Search for the cell housing the specified text and yield its (x, y) center coordinate. 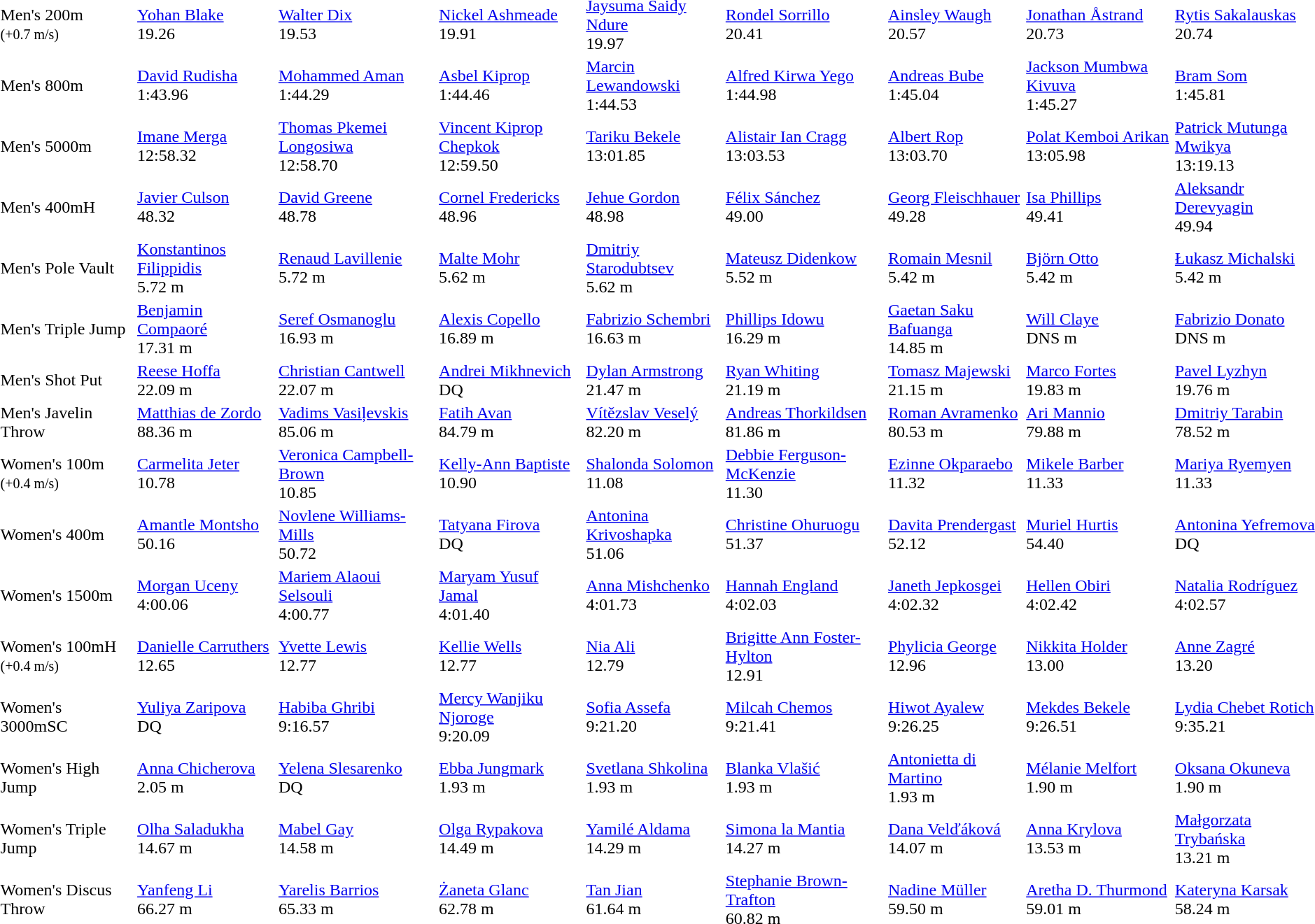
Mélanie Melfort 1.90 m (1099, 778)
Asbel Kiprop 1:44.46 (511, 85)
Debbie Ferguson-McKenzie 11.30 (805, 474)
Brigitte Ann Foster-Hylton 12.91 (805, 656)
Tariku Bekele 13:01.85 (654, 146)
Novlene Williams-Mills 50.72 (356, 534)
Yamilé Aldama 14.29 m (654, 839)
Isa Phillips 49.41 (1099, 207)
Christian Cantwell 22.07 m (356, 381)
Gaetan Saku Bafuanga 14.85 m (955, 329)
Mabel Gay 14.58 m (356, 839)
Olha Saladukha 14.67 m (206, 839)
Maryam Yusuf Jamal 4:01.40 (511, 595)
Anna Krylova 13.53 m (1099, 839)
Sofia Assefa 9:21.20 (654, 717)
Nikkita Holder 13.00 (1099, 656)
Mercy Wanjiku Njoroge 9:20.09 (511, 717)
Benjamin Compaoré 17.31 m (206, 329)
Tomasz Majewski 21.15 m (955, 381)
Andreas Thorkildsen 81.86 m (805, 422)
Mekdes Bekele 9:26.51 (1099, 717)
Tatyana Firova DQ (511, 534)
Amantle Montsho 50.16 (206, 534)
Anna Chicherova 2.05 m (206, 778)
Ari Mannio 79.88 m (1099, 422)
Phillips Idowu 16.29 m (805, 329)
Olga Rypakova 14.49 m (511, 839)
Dmitriy Starodubtsev 5.62 m (654, 268)
Danielle Carruthers 12.65 (206, 656)
Kelly-Ann Baptiste 10.90 (511, 474)
Polat Kemboi Arikan 13:05.98 (1099, 146)
Yuliya Zaripova DQ (206, 717)
Mariem Alaoui Selsouli 4:00.77 (356, 595)
Matthias de Zordo 88.36 m (206, 422)
Georg Fleischhauer 49.28 (955, 207)
Vítězslav Veselý 82.20 m (654, 422)
Javier Culson 48.32 (206, 207)
Antonina Krivoshapka 51.06 (654, 534)
Svetlana Shkolina 1.93 m (654, 778)
Hannah England 4:02.03 (805, 595)
Kellie Wells 12.77 (511, 656)
Janeth Jepkosgei 4:02.32 (955, 595)
Fatih Avan 84.79 m (511, 422)
Antonietta di Martino 1.93 m (955, 778)
Alistair Ian Cragg 13:03.53 (805, 146)
Vincent Kiprop Chepkok 12:59.50 (511, 146)
Habiba Ghribi 9:16.57 (356, 717)
Jehue Gordon 48.98 (654, 207)
Björn Otto 5.42 m (1099, 268)
Marcin Lewandowski 1:44.53 (654, 85)
Dana Velďáková 14.07 m (955, 839)
Phylicia George 12.96 (955, 656)
Félix Sánchez 49.00 (805, 207)
Muriel Hurtis 54.40 (1099, 534)
Alfred Kirwa Yego 1:44.98 (805, 85)
Simona la Mantia 14.27 m (805, 839)
Marco Fortes 19.83 m (1099, 381)
Nia Ali 12.79 (654, 656)
Will Claye DNS m (1099, 329)
Hellen Obiri 4:02.42 (1099, 595)
Konstantinos Filippidis 5.72 m (206, 268)
Imane Merga 12:58.32 (206, 146)
Blanka Vlašić 1.93 m (805, 778)
Albert Rop 13:03.70 (955, 146)
Cornel Fredericks 48.96 (511, 207)
Romain Mesnil 5.42 m (955, 268)
Veronica Campbell-Brown 10.85 (356, 474)
Seref Osmanoglu 16.93 m (356, 329)
Renaud Lavillenie 5.72 m (356, 268)
David Rudisha 1:43.96 (206, 85)
Thomas Pkemei Longosiwa 12:58.70 (356, 146)
Dylan Armstrong 21.47 m (654, 381)
Morgan Uceny 4:00.06 (206, 595)
Davita Prendergast 52.12 (955, 534)
David Greene 48.78 (356, 207)
Yelena Slesarenko DQ (356, 778)
Mohammed Aman 1:44.29 (356, 85)
Reese Hoffa 22.09 m (206, 381)
Anna Mishchenko 4:01.73 (654, 595)
Hiwot Ayalew 9:26.25 (955, 717)
Malte Mohr 5.62 m (511, 268)
Alexis Copello 16.89 m (511, 329)
Christine Ohuruogu 51.37 (805, 534)
Shalonda Solomon 11.08 (654, 474)
Jackson Mumbwa Kivuva 1:45.27 (1099, 85)
Yvette Lewis 12.77 (356, 656)
Andreas Bube 1:45.04 (955, 85)
Ezinne Okparaebo 11.32 (955, 474)
Andrei Mikhnevich DQ (511, 381)
Milcah Chemos 9:21.41 (805, 717)
Fabrizio Schembri 16.63 m (654, 329)
Roman Avramenko 80.53 m (955, 422)
Mateusz Didenkow 5.52 m (805, 268)
Ryan Whiting 21.19 m (805, 381)
Ebba Jungmark 1.93 m (511, 778)
Vadims Vasiļevskis 85.06 m (356, 422)
Carmelita Jeter 10.78 (206, 474)
Mikele Barber 11.33 (1099, 474)
